For the text-containing cell, return its midpoint in (X, Y) coordinate format. 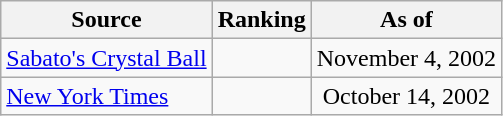
Source (106, 20)
Sabato's Crystal Ball (106, 58)
New York Times (106, 96)
As of (406, 20)
Ranking (262, 20)
November 4, 2002 (406, 58)
October 14, 2002 (406, 96)
